Return the (X, Y) coordinate for the center point of the cell that contains the specified text.  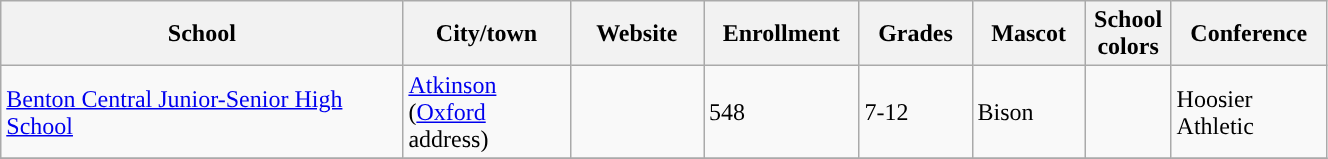
City/town (486, 34)
Bison (1028, 112)
Benton Central Junior-Senior High School (202, 112)
School colors (1128, 34)
7-12 (916, 112)
548 (782, 112)
Conference (1248, 34)
School (202, 34)
Hoosier Athletic (1248, 112)
Enrollment (782, 34)
Mascot (1028, 34)
Atkinson (Oxford address) (486, 112)
Grades (916, 34)
Website (636, 34)
